Find where the given text appears and provide that cell's center as [X, Y] coordinate. 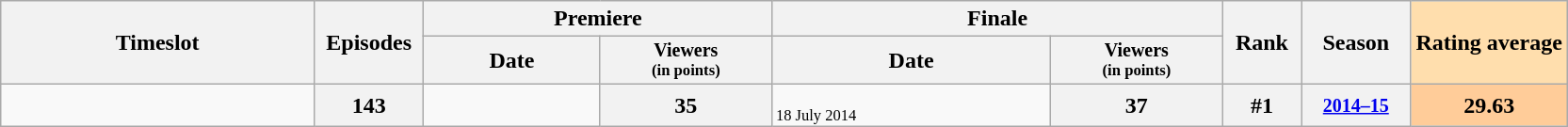
18 July 2014 [912, 105]
Rank [1262, 43]
Timeslot [158, 43]
143 [368, 105]
37 [1136, 105]
Finale [998, 19]
2014–15 [1356, 105]
Rating average [1489, 43]
Premiere [598, 19]
Episodes [368, 43]
Season [1356, 43]
35 [686, 105]
29.63 [1489, 105]
#1 [1262, 105]
